Search for the cell housing the specified text and yield its (x, y) center coordinate. 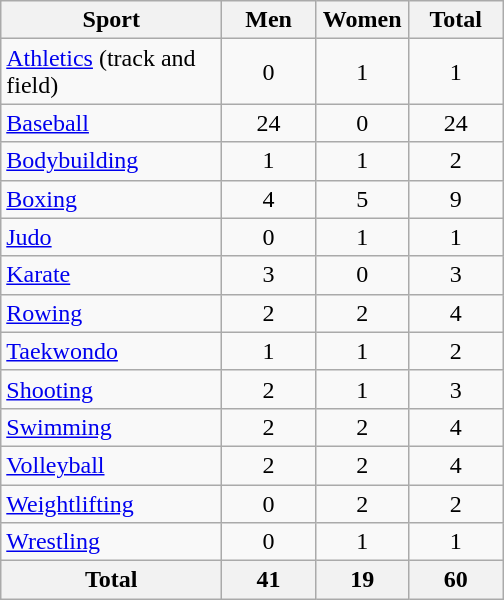
Baseball (112, 123)
Shooting (112, 389)
Athletics (track and field) (112, 72)
60 (456, 580)
Volleyball (112, 465)
Sport (112, 20)
Rowing (112, 313)
Karate (112, 275)
9 (456, 199)
Weightlifting (112, 503)
5 (362, 199)
19 (362, 580)
Boxing (112, 199)
Taekwondo (112, 351)
Judo (112, 237)
Men (269, 20)
41 (269, 580)
Wrestling (112, 542)
Bodybuilding (112, 161)
Swimming (112, 427)
Women (362, 20)
